For the text-containing cell, return its midpoint in (X, Y) coordinate format. 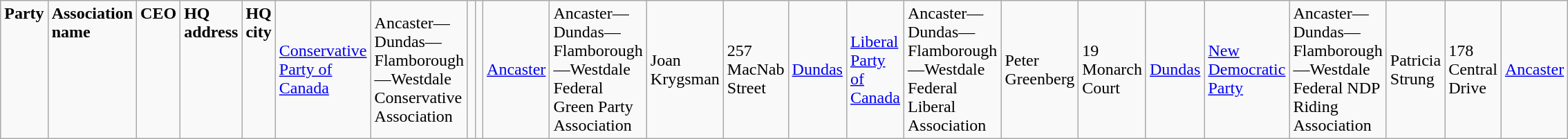
HQ city (259, 70)
19 Monarch Court (1112, 70)
Party (24, 70)
Patricia Strung (1415, 70)
Ancaster—Dundas—Flamborough—Westdale Federal Green Party Association (598, 70)
178 Central Drive (1473, 70)
Ancaster—Dundas—Flamborough—Westdale Federal NDP Riding Association (1338, 70)
Peter Greenberg (1040, 70)
Ancaster—Dundas—Flamborough—Westdale Conservative Association (419, 70)
Ancaster—Dundas—Flamborough—Westdale Federal Liberal Association (952, 70)
Association name (92, 70)
Liberal Party of Canada (875, 70)
HQ address (212, 70)
Joan Krygsman (684, 70)
New Democratic Party (1247, 70)
257 MacNab Street (756, 70)
Conservative Party of Canada (323, 70)
CEO (159, 70)
